Locate the cell with the specified text and output its (X, Y) center coordinate. 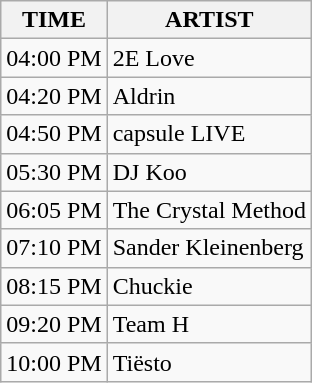
2E Love (209, 58)
Team H (209, 324)
04:50 PM (54, 134)
08:15 PM (54, 286)
05:30 PM (54, 172)
capsule LIVE (209, 134)
The Crystal Method (209, 210)
ARTIST (209, 20)
10:00 PM (54, 362)
07:10 PM (54, 248)
DJ Koo (209, 172)
09:20 PM (54, 324)
Chuckie (209, 286)
Sander Kleinenberg (209, 248)
Tiësto (209, 362)
TIME (54, 20)
04:00 PM (54, 58)
06:05 PM (54, 210)
04:20 PM (54, 96)
Aldrin (209, 96)
